Search for the cell housing the specified text and yield its [X, Y] center coordinate. 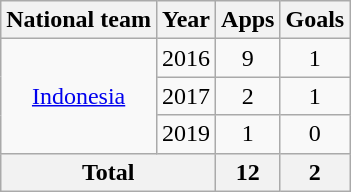
Goals [315, 20]
2019 [186, 134]
2016 [186, 58]
0 [315, 134]
National team [79, 20]
9 [248, 58]
12 [248, 172]
Indonesia [79, 96]
Total [108, 172]
2017 [186, 96]
Apps [248, 20]
Year [186, 20]
